Scan for the cell matching the given text and deliver its (x, y) coordinate at center. 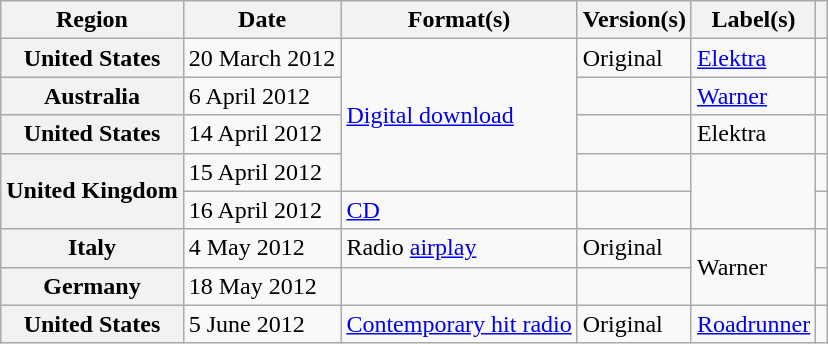
Digital download (459, 115)
CD (459, 210)
15 April 2012 (262, 172)
Germany (92, 286)
Region (92, 20)
Radio airplay (459, 248)
4 May 2012 (262, 248)
Date (262, 20)
Contemporary hit radio (459, 324)
14 April 2012 (262, 134)
Italy (92, 248)
18 May 2012 (262, 286)
20 March 2012 (262, 58)
Roadrunner (753, 324)
Version(s) (634, 20)
Australia (92, 96)
6 April 2012 (262, 96)
16 April 2012 (262, 210)
5 June 2012 (262, 324)
Format(s) (459, 20)
United Kingdom (92, 191)
Label(s) (753, 20)
